Identify which cell holds the provided text, then report its (X, Y) central coordinate. 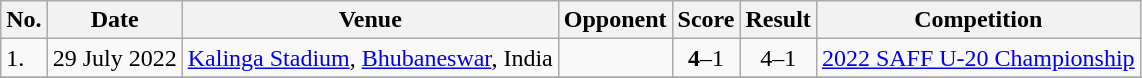
Date (114, 20)
Competition (978, 20)
Opponent (615, 20)
Kalinga Stadium, Bhubaneswar, India (370, 58)
Score (706, 20)
1. (24, 58)
29 July 2022 (114, 58)
Venue (370, 20)
Result (778, 20)
2022 SAFF U-20 Championship (978, 58)
No. (24, 20)
